Extract the (x, y) coordinate from the center of the cell holding the provided text.  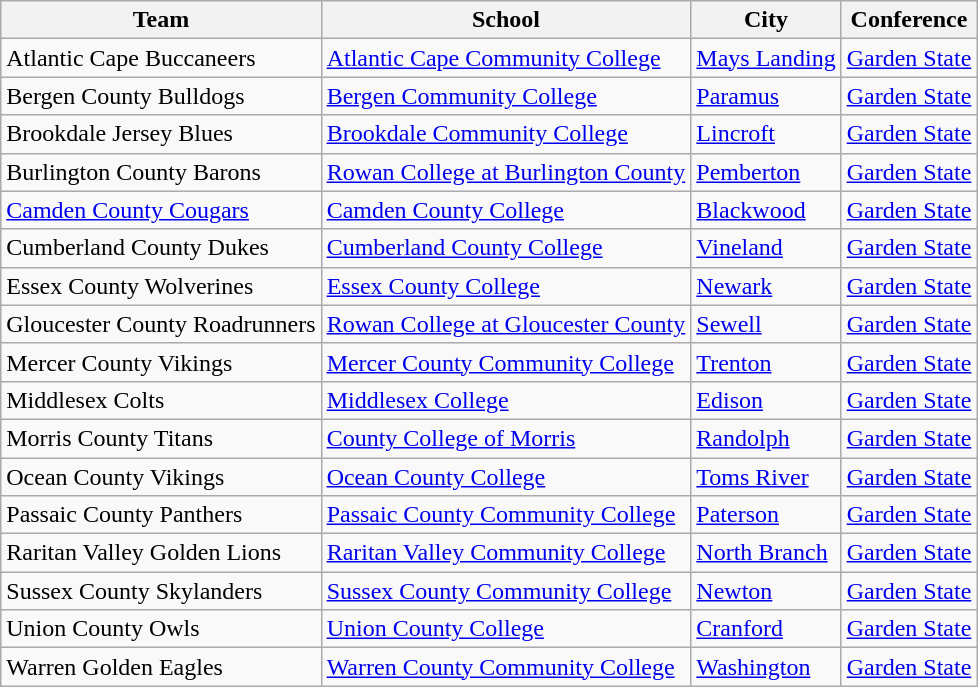
Toms River (766, 477)
Mays Landing (766, 58)
Middlesex College (506, 400)
Newark (766, 286)
Ocean County Vikings (161, 477)
Randolph (766, 438)
Lincroft (766, 134)
Paterson (766, 515)
Passaic County Panthers (161, 515)
Essex County College (506, 286)
Essex County Wolverines (161, 286)
Pemberton (766, 172)
Mercer County Community College (506, 362)
Bergen Community College (506, 96)
Vineland (766, 248)
Ocean County College (506, 477)
Union County College (506, 629)
Paramus (766, 96)
Union County Owls (161, 629)
Atlantic Cape Buccaneers (161, 58)
County College of Morris (506, 438)
Camden County College (506, 210)
Cumberland County College (506, 248)
Warren Golden Eagles (161, 667)
Trenton (766, 362)
Passaic County Community College (506, 515)
Morris County Titans (161, 438)
Middlesex Colts (161, 400)
Rowan College at Gloucester County (506, 324)
Newton (766, 591)
Washington (766, 667)
Sewell (766, 324)
Cranford (766, 629)
Rowan College at Burlington County (506, 172)
Camden County Cougars (161, 210)
Mercer County Vikings (161, 362)
Blackwood (766, 210)
Edison (766, 400)
School (506, 20)
Raritan Valley Golden Lions (161, 553)
Cumberland County Dukes (161, 248)
Raritan Valley Community College (506, 553)
City (766, 20)
Conference (909, 20)
Sussex County Skylanders (161, 591)
Bergen County Bulldogs (161, 96)
Team (161, 20)
Gloucester County Roadrunners (161, 324)
Sussex County Community College (506, 591)
Brookdale Jersey Blues (161, 134)
Warren County Community College (506, 667)
Brookdale Community College (506, 134)
North Branch (766, 553)
Atlantic Cape Community College (506, 58)
Burlington County Barons (161, 172)
